Pinpoint the cell where the given text exists, returning its [X, Y] midpoint coordinate. 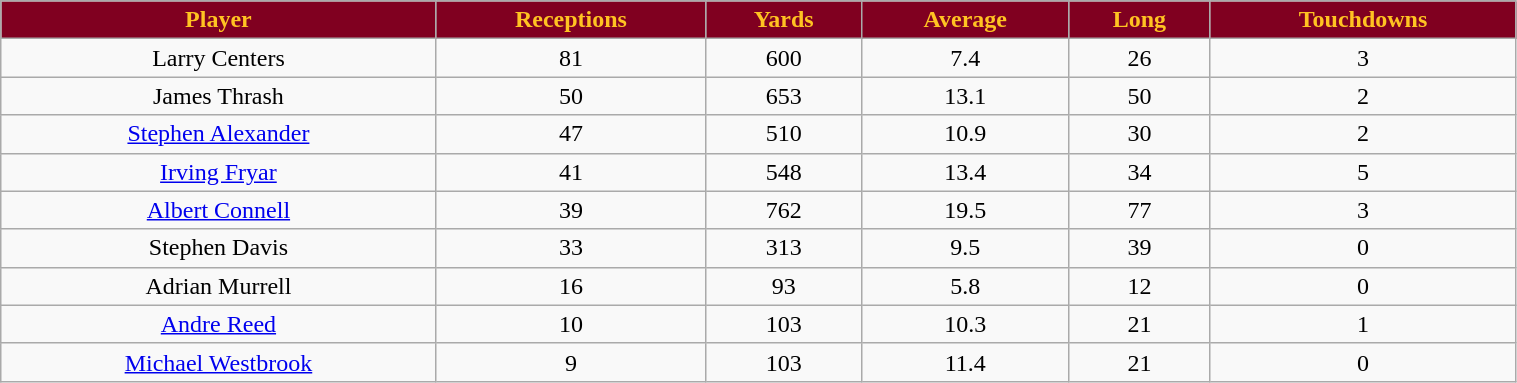
Albert Connell [218, 210]
762 [784, 210]
510 [784, 134]
13.4 [966, 172]
7.4 [966, 58]
12 [1140, 286]
Stephen Davis [218, 248]
600 [784, 58]
Larry Centers [218, 58]
5 [1363, 172]
653 [784, 96]
34 [1140, 172]
Adrian Murrell [218, 286]
Average [966, 20]
41 [571, 172]
313 [784, 248]
47 [571, 134]
James Thrash [218, 96]
19.5 [966, 210]
Irving Fryar [218, 172]
Yards [784, 20]
77 [1140, 210]
Player [218, 20]
10.9 [966, 134]
Touchdowns [1363, 20]
30 [1140, 134]
5.8 [966, 286]
Michael Westbrook [218, 362]
9 [571, 362]
1 [1363, 324]
Andre Reed [218, 324]
13.1 [966, 96]
10 [571, 324]
10.3 [966, 324]
Stephen Alexander [218, 134]
81 [571, 58]
33 [571, 248]
93 [784, 286]
11.4 [966, 362]
9.5 [966, 248]
Long [1140, 20]
548 [784, 172]
26 [1140, 58]
Receptions [571, 20]
16 [571, 286]
